Locate the cell with the specified text and output its (x, y) center coordinate. 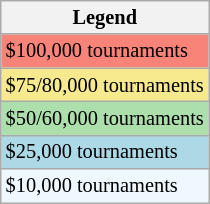
$100,000 tournaments (105, 51)
Legend (105, 17)
$10,000 tournaments (105, 186)
$25,000 tournaments (105, 152)
$75/80,000 tournaments (105, 85)
$50/60,000 tournaments (105, 118)
